Pinpoint the cell where the given text exists, returning its [x, y] midpoint coordinate. 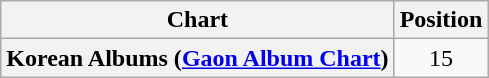
Chart [198, 20]
Korean Albums (Gaon Album Chart) [198, 58]
Position [441, 20]
15 [441, 58]
